Locate the cell with the specified text and output its (x, y) center coordinate. 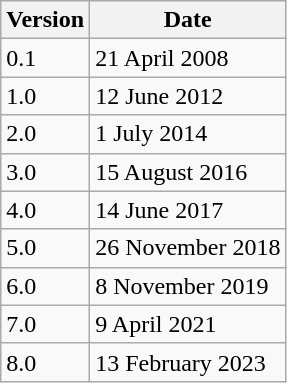
0.1 (46, 58)
1.0 (46, 96)
7.0 (46, 324)
6.0 (46, 286)
21 April 2008 (188, 58)
5.0 (46, 248)
Date (188, 20)
14 June 2017 (188, 210)
4.0 (46, 210)
8 November 2019 (188, 286)
9 April 2021 (188, 324)
26 November 2018 (188, 248)
8.0 (46, 362)
13 February 2023 (188, 362)
Version (46, 20)
15 August 2016 (188, 172)
3.0 (46, 172)
1 July 2014 (188, 134)
2.0 (46, 134)
12 June 2012 (188, 96)
